From the cell containing the given text, extract its center point as [x, y] coordinate. 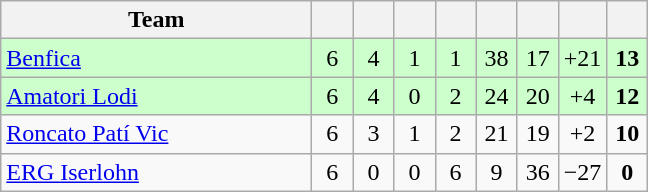
ERG Iserlohn [156, 172]
24 [496, 96]
+2 [582, 134]
9 [496, 172]
Amatori Lodi [156, 96]
Benfica [156, 58]
Roncato Patí Vic [156, 134]
19 [538, 134]
+4 [582, 96]
3 [374, 134]
−27 [582, 172]
10 [628, 134]
13 [628, 58]
12 [628, 96]
38 [496, 58]
Team [156, 20]
36 [538, 172]
+21 [582, 58]
20 [538, 96]
21 [496, 134]
17 [538, 58]
